Extract the [x, y] coordinate from the center of the cell holding the provided text.  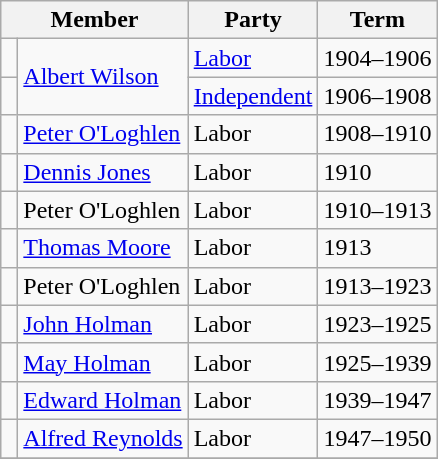
Alfred Reynolds [103, 438]
1939–1947 [378, 400]
Term [378, 20]
1910 [378, 172]
1904–1906 [378, 58]
1913–1923 [378, 286]
1913 [378, 248]
Member [94, 20]
John Holman [103, 324]
1906–1908 [378, 96]
Edward Holman [103, 400]
Dennis Jones [103, 172]
Party [253, 20]
Independent [253, 96]
1908–1910 [378, 134]
1910–1913 [378, 210]
Thomas Moore [103, 248]
1947–1950 [378, 438]
Albert Wilson [103, 77]
May Holman [103, 362]
1923–1925 [378, 324]
1925–1939 [378, 362]
